Provide the (x, y) coordinate of the cell's center where the given text is located.  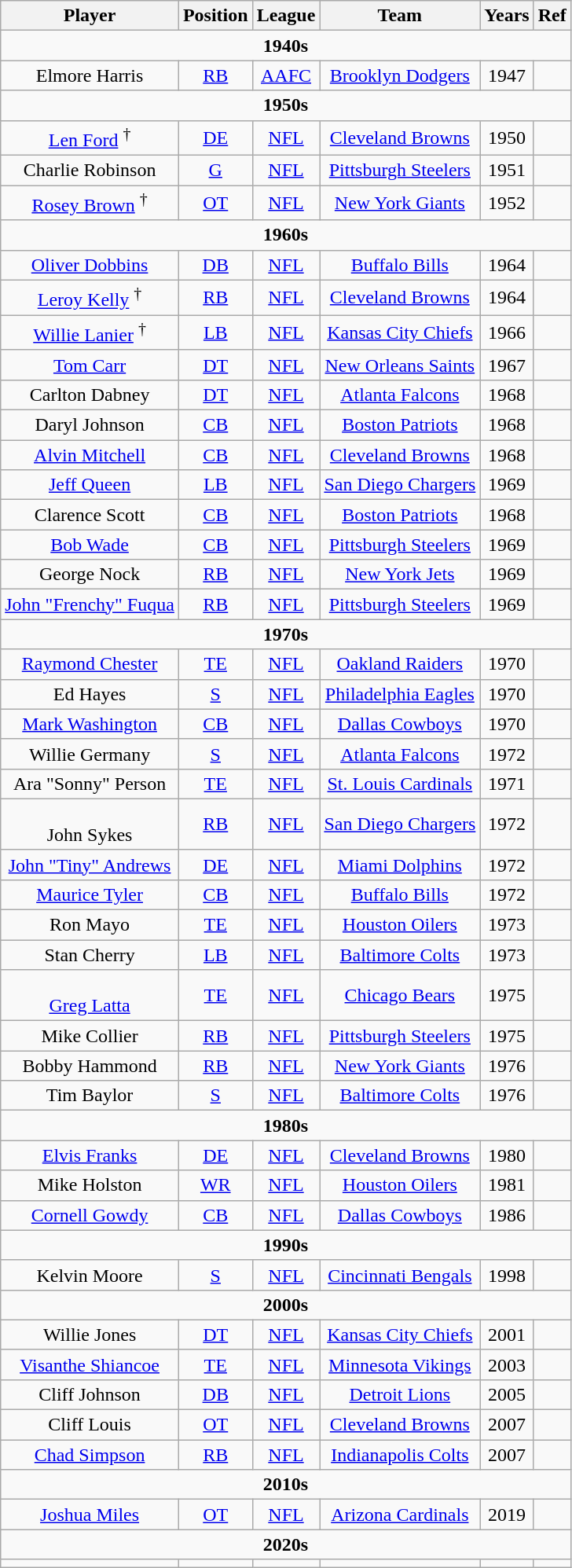
1986 (507, 1215)
1950 (507, 138)
2005 (507, 1394)
New Orleans Saints (400, 365)
Oliver Dobbins (90, 265)
2001 (507, 1335)
1980s (286, 1126)
Ed Hayes (90, 694)
Player (90, 16)
2019 (507, 1515)
Willie Lanier † (90, 333)
Miami Dolphins (400, 865)
Mike Collier (90, 1036)
Stan Cherry (90, 955)
Bob Wade (90, 545)
Greg Latta (90, 995)
1981 (507, 1185)
1966 (507, 333)
Mark Washington (90, 724)
Cornell Gowdy (90, 1215)
1940s (286, 46)
Kelvin Moore (90, 1275)
Oakland Raiders (400, 664)
Alvin Mitchell (90, 455)
John "Frenchy" Fuqua (90, 604)
St. Louis Cardinals (400, 784)
1950s (286, 105)
Leroy Kelly † (90, 297)
Tom Carr (90, 365)
Elmore Harris (90, 75)
1967 (507, 365)
Team (400, 16)
Brooklyn Dodgers (400, 75)
1952 (507, 203)
Ref (552, 16)
Willie Germany (90, 754)
Joshua Miles (90, 1515)
Ron Mayo (90, 925)
John Sykes (90, 824)
Charlie Robinson (90, 171)
Years (507, 16)
AAFC (286, 75)
2000s (286, 1305)
1998 (507, 1275)
Mike Holston (90, 1185)
1971 (507, 784)
WR (215, 1185)
2003 (507, 1364)
1947 (507, 75)
2020s (286, 1544)
Cliff Louis (90, 1425)
Jeff Queen (90, 485)
Willie Jones (90, 1335)
Visanthe Shiancoe (90, 1364)
1980 (507, 1155)
Clarence Scott (90, 515)
1951 (507, 171)
Chad Simpson (90, 1455)
Carlton Dabney (90, 395)
Raymond Chester (90, 664)
Rosey Brown † (90, 203)
George Nock (90, 575)
John "Tiny" Andrews (90, 865)
Arizona Cardinals (400, 1515)
Maurice Tyler (90, 894)
Position (215, 16)
Cliff Johnson (90, 1394)
2010s (286, 1485)
Ara "Sonny" Person (90, 784)
New York Jets (400, 575)
Tim Baylor (90, 1096)
Elvis Franks (90, 1155)
1990s (286, 1245)
Indianapolis Colts (400, 1455)
Minnesota Vikings (400, 1364)
Cincinnati Bengals (400, 1275)
1970s (286, 634)
Daryl Johnson (90, 425)
Detroit Lions (400, 1394)
League (286, 16)
1960s (286, 235)
G (215, 171)
Bobby Hammond (90, 1066)
Philadelphia Eagles (400, 694)
Len Ford † (90, 138)
Chicago Bears (400, 995)
